Capture the cell that displays the provided text and extract its [X, Y] central coordinate. 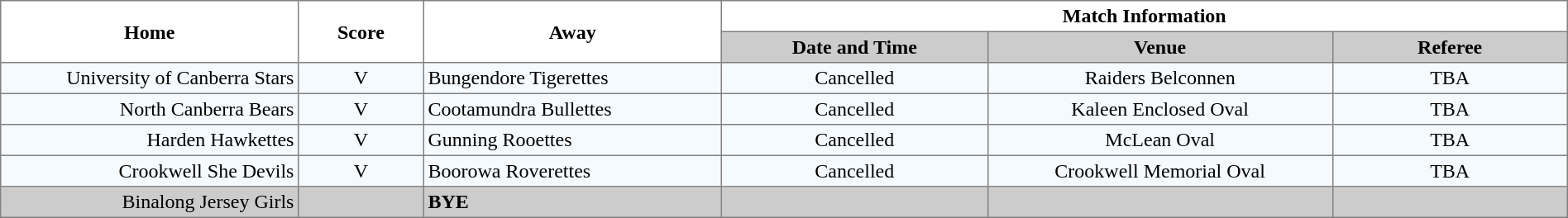
Cootamundra Bullettes [572, 109]
Referee [1450, 47]
Harden Hawkettes [150, 140]
McLean Oval [1159, 140]
Gunning Rooettes [572, 140]
Match Information [1145, 17]
Home [150, 31]
Date and Time [854, 47]
Kaleen Enclosed Oval [1159, 109]
Raiders Belconnen [1159, 78]
Bungendore Tigerettes [572, 78]
Venue [1159, 47]
Boorowa Roverettes [572, 171]
Binalong Jersey Girls [150, 202]
Score [361, 31]
Crookwell She Devils [150, 171]
University of Canberra Stars [150, 78]
Crookwell Memorial Oval [1159, 171]
Away [572, 31]
North Canberra Bears [150, 109]
BYE [572, 202]
